Provide the [X, Y] coordinate of the cell's center where the given text is located.  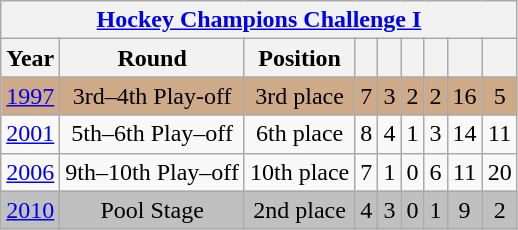
14 [464, 134]
16 [464, 96]
3rd place [299, 96]
20 [500, 172]
5th–6th Play–off [152, 134]
3rd–4th Play-off [152, 96]
2006 [30, 172]
6th place [299, 134]
Position [299, 58]
6 [436, 172]
9 [464, 210]
Year [30, 58]
10th place [299, 172]
8 [366, 134]
2001 [30, 134]
Round [152, 58]
2010 [30, 210]
Pool Stage [152, 210]
9th–10th Play–off [152, 172]
Hockey Champions Challenge I [259, 20]
1997 [30, 96]
2nd place [299, 210]
5 [500, 96]
